Search for the cell housing the specified text and yield its [x, y] center coordinate. 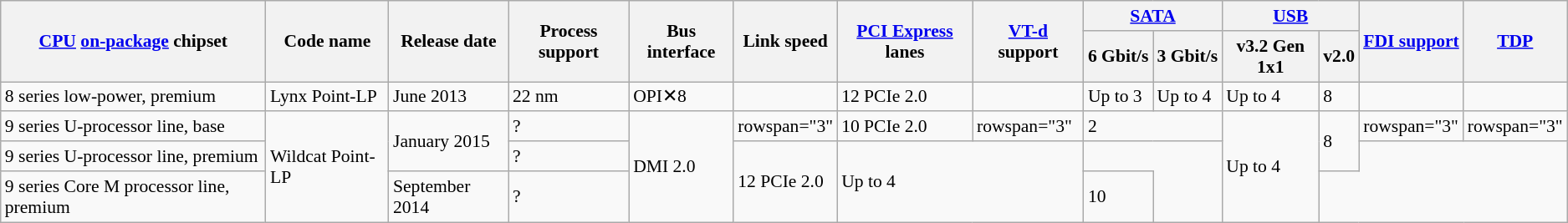
FDI support [1412, 42]
Lynx Point-LP [328, 97]
Release date [448, 42]
VT-d support [1029, 42]
6 Gbit/s [1119, 57]
OPI✕8 [681, 97]
Bus interface [681, 42]
June 2013 [448, 97]
3 Gbit/s [1187, 57]
10 PCIe 2.0 [905, 127]
Wildcat Point-LP [328, 167]
v3.2 Gen 1x1 [1270, 57]
10 [1119, 197]
DMI 2.0 [681, 167]
Link speed [785, 42]
8 series low-power, premium [134, 97]
January 2015 [448, 142]
USB [1290, 16]
SATA [1152, 16]
9 series U-processor line, base [134, 127]
Up to 3 [1119, 97]
TDP [1515, 42]
22 nm [569, 97]
2 [1152, 127]
Code name [328, 42]
September 2014 [448, 197]
v2.0 [1339, 57]
Process support [569, 42]
PCI Express lanes [905, 42]
9 series U-processor line, premium [134, 156]
CPU on-package chipset [134, 42]
9 series Core M processor line, premium [134, 197]
